Output the [x, y] coordinate of the center of the cell containing the given text.  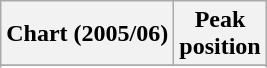
Peak position [220, 34]
Chart (2005/06) [88, 34]
